For the text-containing cell, return its midpoint in (X, Y) coordinate format. 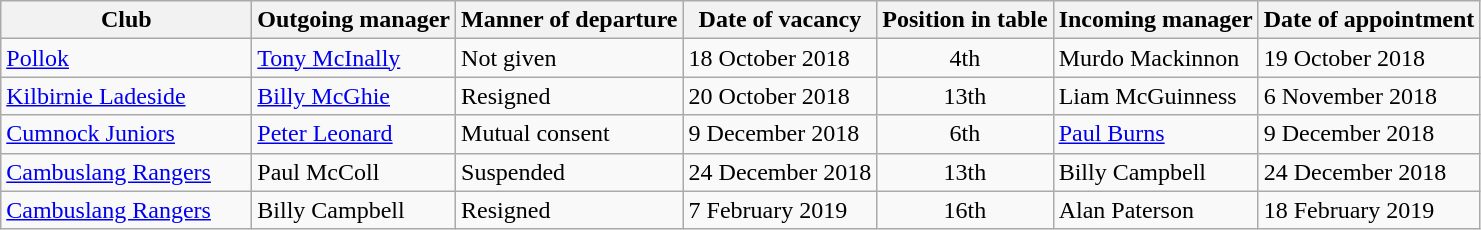
Manner of departure (570, 20)
Tony McInally (354, 58)
Outgoing manager (354, 20)
Date of appointment (1369, 20)
Cumnock Juniors (126, 134)
Pollok (126, 58)
Suspended (570, 172)
Paul Burns (1156, 134)
Liam McGuinness (1156, 96)
Mutual consent (570, 134)
Alan Paterson (1156, 210)
7 February 2019 (780, 210)
4th (965, 58)
6th (965, 134)
19 October 2018 (1369, 58)
Position in table (965, 20)
16th (965, 210)
Billy McGhie (354, 96)
Paul McColl (354, 172)
Peter Leonard (354, 134)
18 October 2018 (780, 58)
18 February 2019 (1369, 210)
Kilbirnie Ladeside (126, 96)
20 October 2018 (780, 96)
Murdo Mackinnon (1156, 58)
Incoming manager (1156, 20)
6 November 2018 (1369, 96)
Not given (570, 58)
Date of vacancy (780, 20)
Club (126, 20)
